Find where the given text appears and provide that cell's center as (X, Y) coordinate. 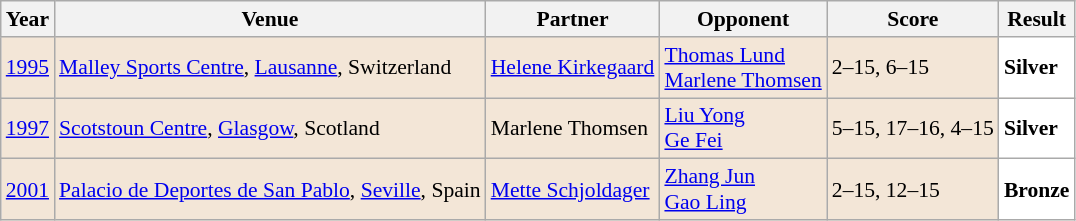
Bronze (1037, 190)
5–15, 17–16, 4–15 (913, 128)
Venue (270, 19)
Scotstoun Centre, Glasgow, Scotland (270, 128)
Zhang Jun Gao Ling (742, 190)
2001 (28, 190)
Score (913, 19)
Marlene Thomsen (573, 128)
Mette Schjoldager (573, 190)
Helene Kirkegaard (573, 68)
2–15, 12–15 (913, 190)
Opponent (742, 19)
Partner (573, 19)
Result (1037, 19)
Liu Yong Ge Fei (742, 128)
1997 (28, 128)
Palacio de Deportes de San Pablo, Seville, Spain (270, 190)
Year (28, 19)
Malley Sports Centre, Lausanne, Switzerland (270, 68)
2–15, 6–15 (913, 68)
1995 (28, 68)
Thomas Lund Marlene Thomsen (742, 68)
